Locate the cell with the specified text and output its [x, y] center coordinate. 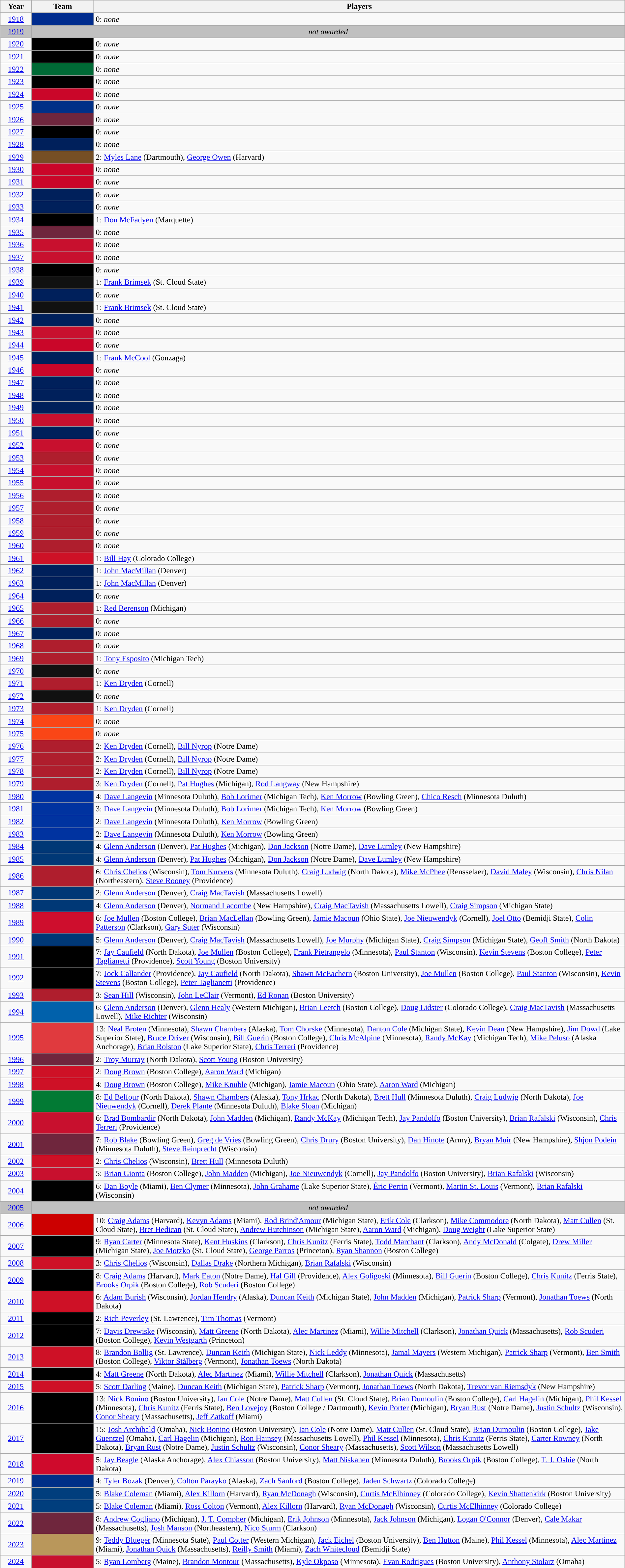
1969 [16, 658]
1959 [16, 533]
2013 [16, 1357]
1920 [16, 44]
2003 [16, 1174]
2006 [16, 1225]
4: Doug Brown (Boston College), Mike Knuble (Michigan), Jamie Macoun (Ohio State), Aaron Ward (Michigan) [359, 1084]
1933 [16, 207]
1945 [16, 357]
1961 [16, 558]
1922 [16, 69]
5: Scott Darling (Maine), Duncan Keith (Michigan State), Patrick Sharp (Vermont), Jonathan Toews (North Dakota), Trevor van Riemsdyk (New Hampshire) [359, 1386]
1: Bill Hay (Colorado College) [359, 558]
1: Don McFadyen (Marquette) [359, 220]
1942 [16, 320]
1996 [16, 1059]
3: Ken Dryden (Cornell), Pat Hughes (Michigan), Rod Langway (New Hampshire) [359, 784]
2022 [16, 1523]
1973 [16, 709]
Team [63, 7]
1939 [16, 282]
1999 [16, 1102]
1966 [16, 621]
2016 [16, 1408]
1927 [16, 132]
1944 [16, 345]
4: Dave Langevin (Minnesota Duluth), Bob Lorimer (Michigan Tech), Ken Morrow (Bowling Green), Chico Resch (Minnesota Duluth) [359, 797]
1981 [16, 809]
1989 [16, 922]
1943 [16, 332]
1964 [16, 596]
1988 [16, 906]
2021 [16, 1506]
1938 [16, 270]
1971 [16, 684]
1960 [16, 546]
1929 [16, 157]
1928 [16, 144]
1946 [16, 370]
2: Myles Lane (Dartmouth), George Owen (Harvard) [359, 157]
2018 [16, 1464]
3: Sean Hill (Wisconsin), John LeClair (Vermont), Ed Ronan (Boston University) [359, 995]
2020 [16, 1494]
1987 [16, 893]
1932 [16, 195]
Year [16, 7]
5: Blake Coleman (Miami), Ross Colton (Vermont), Alex Killorn (Harvard), Ryan McDonagh (Wisconsin), Curtis McElhinney (Colorado College) [359, 1506]
1965 [16, 608]
1978 [16, 771]
1982 [16, 822]
1958 [16, 520]
1930 [16, 170]
1962 [16, 571]
1935 [16, 232]
1940 [16, 295]
1992 [16, 978]
2000 [16, 1123]
1941 [16, 307]
3: Dave Langevin (Minnesota Duluth), Bob Lorimer (Michigan Tech), Ken Morrow (Bowling Green) [359, 809]
2014 [16, 1374]
1995 [16, 1038]
1918 [16, 19]
1956 [16, 495]
1977 [16, 759]
1925 [16, 107]
1974 [16, 721]
1919 [16, 32]
1955 [16, 483]
1986 [16, 876]
1980 [16, 797]
1991 [16, 957]
2019 [16, 1481]
1947 [16, 383]
2002 [16, 1161]
1948 [16, 395]
1957 [16, 508]
2: Doug Brown (Boston College), Aaron Ward (Michigan) [359, 1072]
5: Ryan Lomberg (Maine), Brandon Montour (Massachusetts), Kyle Okposo (Minnesota), Evan Rodrigues (Boston University), Anthony Stolarz (Omaha) [359, 1561]
1972 [16, 696]
2024 [16, 1561]
2: Chris Chelios (Wisconsin), Brett Hull (Minnesota Duluth) [359, 1161]
1937 [16, 257]
2005 [16, 1208]
1983 [16, 834]
2012 [16, 1335]
1936 [16, 245]
1924 [16, 94]
1954 [16, 470]
2023 [16, 1544]
1963 [16, 583]
1979 [16, 784]
1967 [16, 633]
1970 [16, 671]
1994 [16, 1012]
1997 [16, 1072]
1976 [16, 746]
2: Glenn Anderson (Denver), Craig MacTavish (Massachusetts Lowell) [359, 893]
2004 [16, 1190]
1: Frank McCool (Gonzaga) [359, 357]
1931 [16, 182]
2009 [16, 1280]
1952 [16, 445]
2007 [16, 1246]
1: Tony Esposito (Michigan Tech) [359, 658]
2001 [16, 1144]
1921 [16, 57]
1934 [16, 220]
1926 [16, 119]
1950 [16, 420]
2011 [16, 1319]
2008 [16, 1263]
1949 [16, 408]
1923 [16, 82]
4: Matt Greene (North Dakota), Alec Martinez (Miami), Willie Mitchell (Clarkson), Jonathan Quick (Massachusetts) [359, 1374]
1990 [16, 939]
4: Glenn Anderson (Denver), Normand Lacombe (New Hampshire), Craig MacTavish (Massachusetts Lowell), Craig Simpson (Michigan State) [359, 906]
1953 [16, 458]
1984 [16, 847]
4: Tyler Bozak (Denver), Colton Parayko (Alaska), Zach Sanford (Boston College), Jaden Schwartz (Colorado College) [359, 1481]
2015 [16, 1386]
1975 [16, 734]
1951 [16, 433]
1998 [16, 1084]
2: Rich Peverley (St. Lawrence), Tim Thomas (Vermont) [359, 1319]
2010 [16, 1302]
2017 [16, 1438]
3: Chris Chelios (Wisconsin), Dallas Drake (Northern Michigan), Brian Rafalski (Wisconsin) [359, 1263]
2: Troy Murray (North Dakota), Scott Young (Boston University) [359, 1059]
1: Red Berenson (Michigan) [359, 608]
1993 [16, 995]
Players [359, 7]
1985 [16, 859]
5: Brian Gionta (Boston College), John Madden (Michigan), Joe Nieuwendyk (Cornell), Jay Pandolfo (Boston University), Brian Rafalski (Wisconsin) [359, 1174]
1968 [16, 646]
